Return the (X, Y) coordinate for the center point of the cell that contains the specified text.  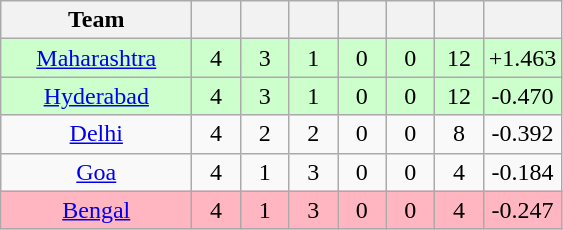
Goa (96, 172)
-0.184 (522, 172)
Team (96, 20)
Maharashtra (96, 58)
+1.463 (522, 58)
Delhi (96, 134)
-0.470 (522, 96)
8 (460, 134)
-0.392 (522, 134)
Hyderabad (96, 96)
-0.247 (522, 210)
Bengal (96, 210)
